Provide the [x, y] coordinate of the cell's center where the given text is located.  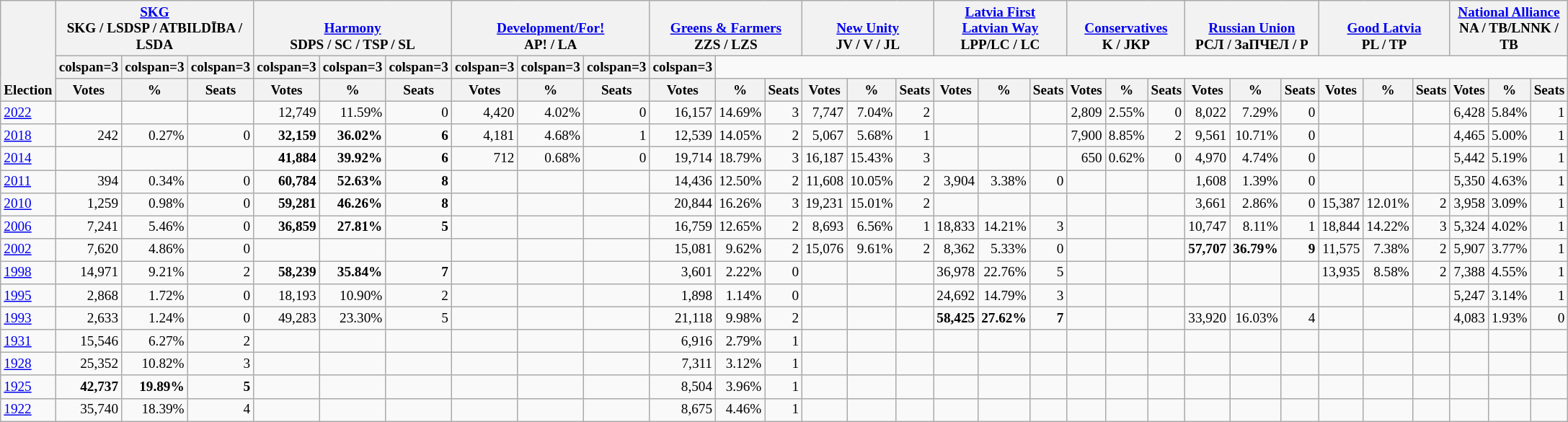
3,904 [956, 181]
27.81% [353, 227]
5.84% [1510, 113]
8,693 [825, 227]
4.74% [1256, 159]
13,935 [1341, 273]
58,425 [956, 318]
2.79% [740, 341]
18,844 [1341, 227]
14.69% [740, 113]
4.55% [1510, 273]
7,241 [89, 227]
5,067 [825, 136]
12.65% [740, 227]
49,283 [287, 318]
4,970 [1208, 159]
32,159 [287, 136]
36.79% [1256, 250]
10,747 [1208, 227]
2006 [28, 227]
0.68% [551, 159]
8,362 [956, 250]
4.63% [1510, 181]
2014 [28, 159]
Latvia FirstLatvian WayLPP/LC / LC [1001, 29]
11.59% [353, 113]
12,539 [683, 136]
1995 [28, 296]
15,546 [89, 341]
33,920 [1208, 318]
712 [484, 159]
12,749 [287, 113]
Russian UnionРСЛ / ЗаПЧЕЛ / P [1252, 29]
National AllianceNA / TB/LNNK / TB [1509, 29]
10.05% [872, 181]
3.38% [1004, 181]
7.29% [1256, 113]
12.50% [740, 181]
19,231 [825, 204]
9.62% [740, 250]
18.79% [740, 159]
14.22% [1388, 227]
1.24% [155, 318]
4,083 [1469, 318]
10.71% [1256, 136]
7.04% [872, 113]
2,809 [1086, 113]
6,428 [1469, 113]
8,022 [1208, 113]
0.62% [1126, 159]
Development/For!AP! / LA [551, 29]
41,884 [287, 159]
0.34% [155, 181]
5,907 [1469, 250]
15,076 [825, 250]
2.55% [1126, 113]
1.72% [155, 296]
16,759 [683, 227]
1998 [28, 273]
5.46% [155, 227]
5.19% [1510, 159]
8.85% [1126, 136]
19.89% [155, 387]
4.86% [155, 250]
12.01% [1388, 204]
6.27% [155, 341]
16,157 [683, 113]
15,081 [683, 250]
16.03% [1256, 318]
15,387 [1341, 204]
42,737 [89, 387]
3,958 [1469, 204]
8.11% [1256, 227]
1928 [28, 364]
4.68% [551, 136]
5.33% [1004, 250]
36,859 [287, 227]
1993 [28, 318]
394 [89, 181]
Election [28, 51]
3.14% [1510, 296]
5.00% [1510, 136]
1.39% [1256, 181]
27.62% [1004, 318]
46.26% [353, 204]
6.56% [872, 227]
5,247 [1469, 296]
39.92% [353, 159]
8,675 [683, 410]
16.26% [740, 204]
4.46% [740, 410]
57,707 [1208, 250]
35,740 [89, 410]
59,281 [287, 204]
11,608 [825, 181]
1.14% [740, 296]
7.38% [1388, 250]
36,978 [956, 273]
3.09% [1510, 204]
9.61% [872, 250]
0.27% [155, 136]
52.63% [353, 181]
4,465 [1469, 136]
5,442 [1469, 159]
14,971 [89, 273]
5.68% [872, 136]
14,436 [683, 181]
1.93% [1510, 318]
242 [89, 136]
5,324 [1469, 227]
8.58% [1388, 273]
2010 [28, 204]
14.79% [1004, 296]
2,868 [89, 296]
3.12% [740, 364]
24,692 [956, 296]
ConservativesK / JKP [1126, 29]
9,561 [1208, 136]
58,239 [287, 273]
14.21% [1004, 227]
25,352 [89, 364]
14.05% [740, 136]
1931 [28, 341]
15.01% [872, 204]
6,916 [683, 341]
18,833 [956, 227]
5,350 [1469, 181]
21,118 [683, 318]
4,420 [484, 113]
1,898 [683, 296]
60,784 [287, 181]
10.82% [155, 364]
23.30% [353, 318]
1922 [28, 410]
9.98% [740, 318]
8,504 [683, 387]
4,181 [484, 136]
20,844 [683, 204]
2022 [28, 113]
9 [1300, 250]
11,575 [1341, 250]
36.02% [353, 136]
2,633 [89, 318]
1,608 [1208, 181]
1925 [28, 387]
2002 [28, 250]
7,620 [89, 250]
Greens & FarmersZZS / LZS [726, 29]
35.84% [353, 273]
9.21% [155, 273]
Good LatviaPL / TP [1384, 29]
3,601 [683, 273]
19,714 [683, 159]
2.86% [1256, 204]
7,388 [1469, 273]
18.39% [155, 410]
15.43% [872, 159]
0.98% [155, 204]
SKGSKG / LSDSP / ATBILDĪBA / LSDA [154, 29]
16,187 [825, 159]
HarmonySDPS / SC / TSP / SL [353, 29]
3.77% [1510, 250]
3,661 [1208, 204]
7,900 [1086, 136]
3.96% [740, 387]
10.90% [353, 296]
7,311 [683, 364]
2.22% [740, 273]
650 [1086, 159]
2011 [28, 181]
New UnityJV / V / JL [868, 29]
2018 [28, 136]
18,193 [287, 296]
22.76% [1004, 273]
1,259 [89, 204]
7,747 [825, 113]
